For the text-containing cell, return its midpoint in [x, y] coordinate format. 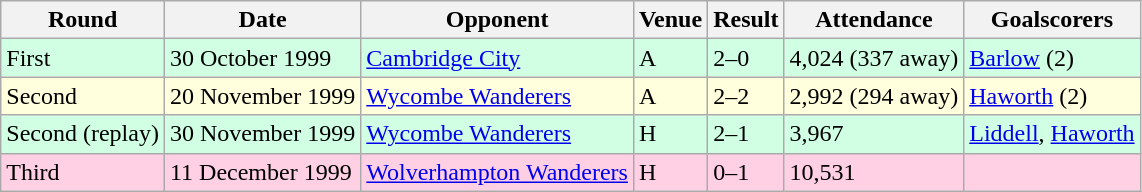
Result [746, 20]
Haworth (2) [1052, 96]
Second [83, 96]
Goalscorers [1052, 20]
Barlow (2) [1052, 58]
4,024 (337 away) [874, 58]
11 December 1999 [262, 172]
Opponent [498, 20]
2–2 [746, 96]
20 November 1999 [262, 96]
2–1 [746, 134]
Wolverhampton Wanderers [498, 172]
2–0 [746, 58]
Date [262, 20]
Third [83, 172]
Venue [670, 20]
3,967 [874, 134]
Round [83, 20]
Attendance [874, 20]
Second (replay) [83, 134]
30 November 1999 [262, 134]
10,531 [874, 172]
First [83, 58]
2,992 (294 away) [874, 96]
0–1 [746, 172]
30 October 1999 [262, 58]
Liddell, Haworth [1052, 134]
Cambridge City [498, 58]
